Pinpoint the cell where the given text exists, returning its (x, y) midpoint coordinate. 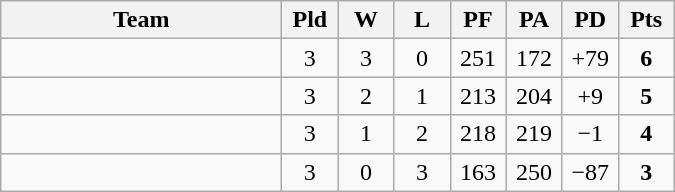
L (422, 20)
Team (142, 20)
PF (478, 20)
4 (646, 134)
W (366, 20)
−1 (590, 134)
PD (590, 20)
+79 (590, 58)
250 (534, 172)
+9 (590, 96)
Pld (310, 20)
251 (478, 58)
172 (534, 58)
219 (534, 134)
218 (478, 134)
PA (534, 20)
204 (534, 96)
6 (646, 58)
−87 (590, 172)
163 (478, 172)
5 (646, 96)
213 (478, 96)
Pts (646, 20)
